Determine the (X, Y) coordinate at the center of the cell enclosing the given text.  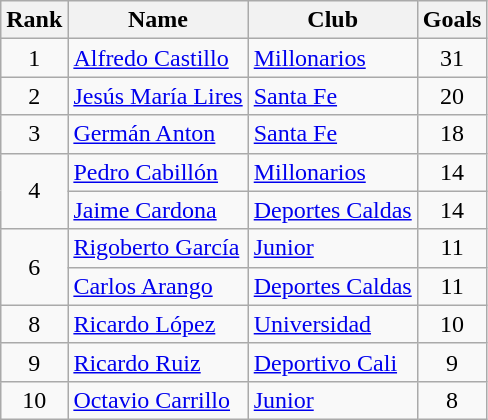
Ricardo López (158, 324)
31 (452, 58)
Jaime Cardona (158, 210)
Pedro Cabillón (158, 172)
Alfredo Castillo (158, 58)
Rank (34, 20)
Name (158, 20)
Rigoberto García (158, 248)
Deportivo Cali (332, 362)
Club (332, 20)
Goals (452, 20)
Octavio Carrillo (158, 400)
2 (34, 96)
Germán Anton (158, 134)
18 (452, 134)
Carlos Arango (158, 286)
Ricardo Ruiz (158, 362)
20 (452, 96)
4 (34, 191)
Universidad (332, 324)
1 (34, 58)
3 (34, 134)
6 (34, 267)
Jesús María Lires (158, 96)
